Capture the cell that displays the provided text and extract its (x, y) central coordinate. 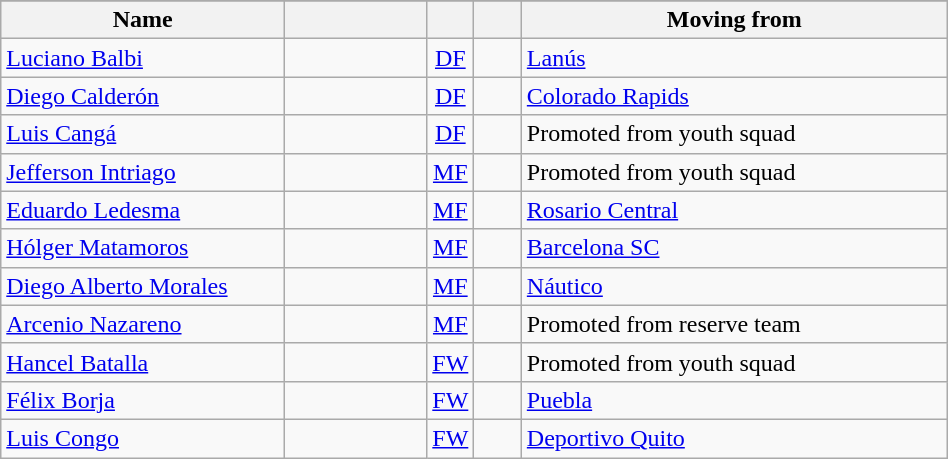
Promoted from reserve team (734, 324)
Colorado Rapids (734, 96)
Name (143, 20)
Luciano Balbi (143, 58)
Rosario Central (734, 210)
Barcelona SC (734, 248)
Lanús (734, 58)
Luis Cangá (143, 134)
Hólger Matamoros (143, 248)
Eduardo Ledesma (143, 210)
Hancel Batalla (143, 362)
Moving from (734, 20)
Luis Congo (143, 438)
Náutico (734, 286)
Jefferson Intriago (143, 172)
Félix Borja (143, 400)
Puebla (734, 400)
Arcenio Nazareno (143, 324)
Deportivo Quito (734, 438)
Diego Alberto Morales (143, 286)
Diego Calderón (143, 96)
